Scan for the cell matching the given text and deliver its (X, Y) coordinate at center. 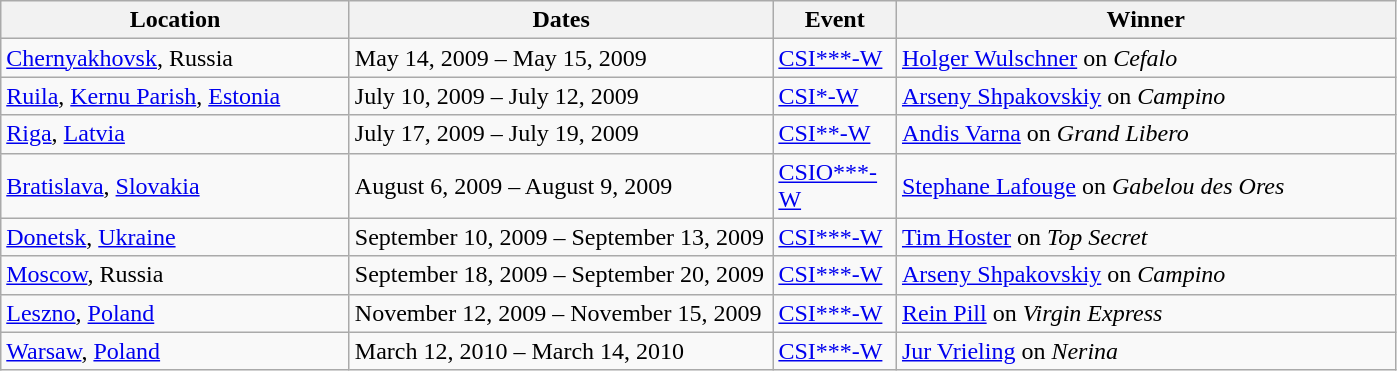
Chernyakhovsk, Russia (176, 58)
Winner (1146, 20)
CSIO***-W (835, 186)
CSI*-W (835, 96)
Stephane Lafouge on Gabelou des Ores (1146, 186)
November 12, 2009 – November 15, 2009 (561, 313)
Location (176, 20)
Dates (561, 20)
May 14, 2009 – May 15, 2009 (561, 58)
Jur Vrieling on Nerina (1146, 351)
Ruila, Kernu Parish, Estonia (176, 96)
Leszno, Poland (176, 313)
March 12, 2010 – March 14, 2010 (561, 351)
July 10, 2009 – July 12, 2009 (561, 96)
July 17, 2009 – July 19, 2009 (561, 134)
Event (835, 20)
Holger Wulschner on Cefalo (1146, 58)
Rein Pill on Virgin Express (1146, 313)
September 18, 2009 – September 20, 2009 (561, 275)
CSI**-W (835, 134)
August 6, 2009 – August 9, 2009 (561, 186)
September 10, 2009 – September 13, 2009 (561, 237)
Andis Varna on Grand Libero (1146, 134)
Warsaw, Poland (176, 351)
Donetsk, Ukraine (176, 237)
Moscow, Russia (176, 275)
Riga, Latvia (176, 134)
Tim Hoster on Top Secret (1146, 237)
Bratislava, Slovakia (176, 186)
